Scan for the cell matching the given text and deliver its [X, Y] coordinate at center. 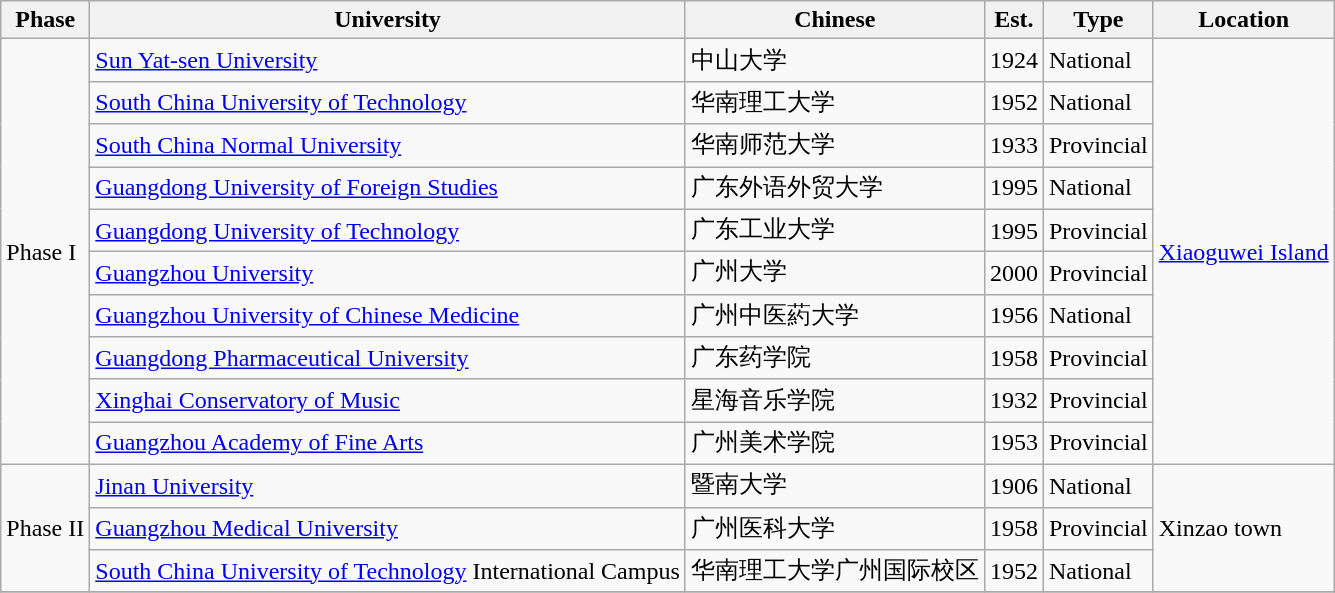
South China University of Technology International Campus [388, 572]
广东工业大学 [834, 230]
Type [1098, 20]
暨南大学 [834, 486]
华南理工大学广州国际校区 [834, 572]
广东药学院 [834, 358]
中山大学 [834, 60]
Guangdong University of Foreign Studies [388, 188]
1953 [1014, 444]
Xinzao town [1244, 528]
1932 [1014, 400]
1933 [1014, 146]
1956 [1014, 316]
广州中医葯大学 [834, 316]
Est. [1014, 20]
Phase I [46, 252]
Guangzhou University of Chinese Medicine [388, 316]
Guangzhou Medical University [388, 528]
广州医科大学 [834, 528]
2000 [1014, 274]
Jinan University [388, 486]
South China Normal University [388, 146]
Guangdong Pharmaceutical University [388, 358]
星海音乐学院 [834, 400]
South China University of Technology [388, 102]
Sun Yat-sen University [388, 60]
华南理工大学 [834, 102]
Xinghai Conservatory of Music [388, 400]
Phase [46, 20]
Guangzhou University [388, 274]
1924 [1014, 60]
University [388, 20]
广东外语外贸大学 [834, 188]
广州大学 [834, 274]
广州美术学院 [834, 444]
华南师范大学 [834, 146]
Location [1244, 20]
Xiaoguwei Island [1244, 252]
Phase II [46, 528]
1906 [1014, 486]
Guangzhou Academy of Fine Arts [388, 444]
Guangdong University of Technology [388, 230]
Chinese [834, 20]
